For the text-containing cell, return its midpoint in [x, y] coordinate format. 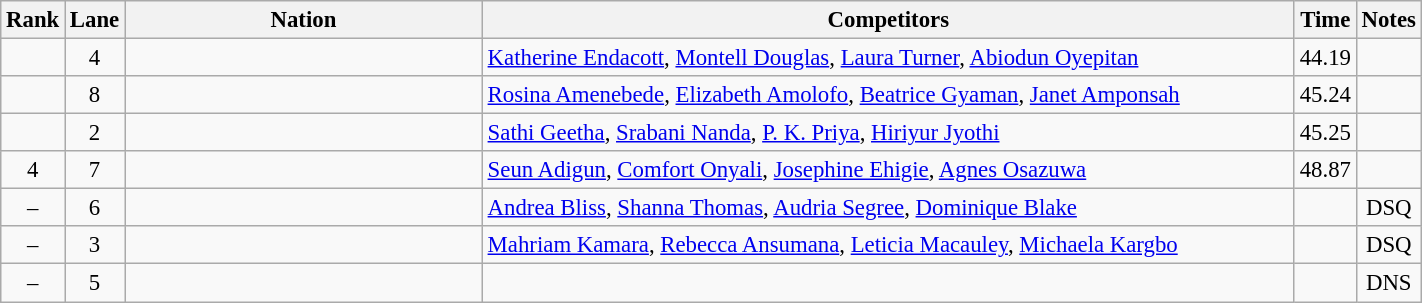
Andrea Bliss, Shanna Thomas, Audria Segree, Dominique Blake [888, 208]
45.24 [1325, 95]
Notes [1388, 20]
Time [1325, 20]
5 [95, 283]
6 [95, 208]
44.19 [1325, 58]
Mahriam Kamara, Rebecca Ansumana, Leticia Macauley, Michaela Kargbo [888, 245]
DNS [1388, 283]
3 [95, 245]
Rosina Amenebede, Elizabeth Amolofo, Beatrice Gyaman, Janet Amponsah [888, 95]
Competitors [888, 20]
Katherine Endacott, Montell Douglas, Laura Turner, Abiodun Oyepitan [888, 58]
45.25 [1325, 133]
Lane [95, 20]
Seun Adigun, Comfort Onyali, Josephine Ehigie, Agnes Osazuwa [888, 170]
Rank [33, 20]
7 [95, 170]
Sathi Geetha, Srabani Nanda, P. K. Priya, Hiriyur Jyothi [888, 133]
Nation [304, 20]
48.87 [1325, 170]
2 [95, 133]
8 [95, 95]
